Identify which cell holds the provided text, then report its [X, Y] central coordinate. 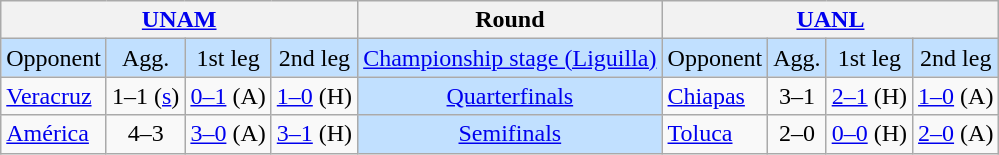
0–0 (H) [869, 134]
3–0 (A) [228, 134]
3–1 [797, 96]
0–1 (A) [228, 96]
Chiapas [715, 96]
Veracruz [54, 96]
1–0 (H) [314, 96]
Round [510, 20]
Semifinals [510, 134]
4–3 [145, 134]
2–1 (H) [869, 96]
Toluca [715, 134]
2–0 [797, 134]
1–1 (s) [145, 96]
América [54, 134]
Championship stage (Liguilla) [510, 58]
3–1 (H) [314, 134]
Quarterfinals [510, 96]
UNAM [180, 20]
2–0 (A) [956, 134]
1–0 (A) [956, 96]
UANL [830, 20]
